For the text-containing cell, return its midpoint in [x, y] coordinate format. 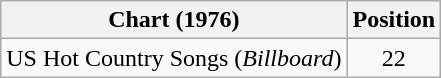
22 [394, 58]
US Hot Country Songs (Billboard) [174, 58]
Position [394, 20]
Chart (1976) [174, 20]
